Scan for the cell matching the given text and deliver its [X, Y] coordinate at center. 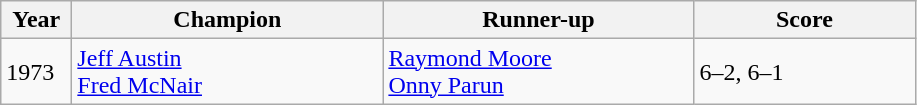
Jeff Austin Fred McNair [228, 72]
6–2, 6–1 [804, 72]
Runner-up [538, 20]
1973 [36, 72]
Champion [228, 20]
Year [36, 20]
Score [804, 20]
Raymond Moore Onny Parun [538, 72]
